Find where the given text appears and provide that cell's center as (x, y) coordinate. 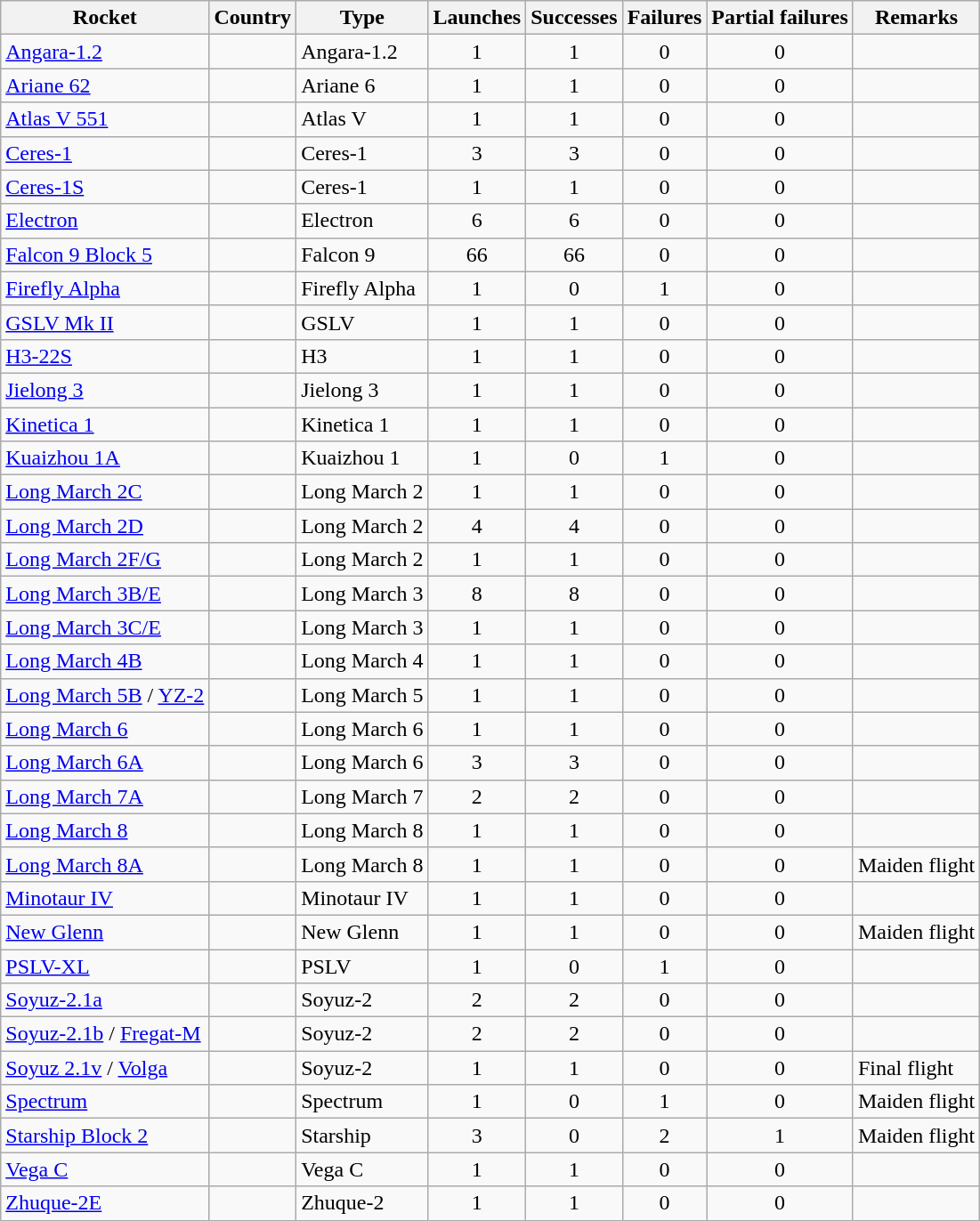
Soyuz-2.1b / Fregat-M (105, 1034)
GSLV (362, 322)
Launches (477, 18)
Ariane 6 (362, 85)
Kuaizhou 1A (105, 458)
Country (253, 18)
Atlas V (362, 119)
Zhuque-2 (362, 1203)
Long March 5B / YZ-2 (105, 695)
Long March 3B/E (105, 594)
Falcon 9 (362, 255)
Soyuz-2.1a (105, 1000)
Ariane 62 (105, 85)
PSLV-XL (105, 966)
Ceres-1S (105, 187)
Long March 5 (362, 695)
Rocket (105, 18)
Partial failures (780, 18)
Starship Block 2 (105, 1136)
Long March 2C (105, 492)
Final flight (916, 1068)
H3-22S (105, 356)
Type (362, 18)
Falcon 9 Block 5 (105, 255)
Soyuz 2.1v / Volga (105, 1068)
Long March 4 (362, 661)
Long March 3C/E (105, 627)
Starship (362, 1136)
GSLV Mk II (105, 322)
Long March 7A (105, 796)
Remarks (916, 18)
Atlas V 551 (105, 119)
Failures (664, 18)
Long March 7 (362, 796)
Long March 2D (105, 526)
Successes (574, 18)
Long March 8A (105, 864)
PSLV (362, 966)
Long March 6A (105, 763)
H3 (362, 356)
Kuaizhou 1 (362, 458)
Long March 2F/G (105, 560)
Zhuque-2E (105, 1203)
Long March 4B (105, 661)
